Search for the cell housing the specified text and yield its (X, Y) center coordinate. 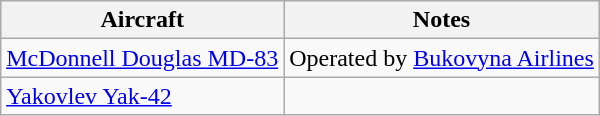
Yakovlev Yak-42 (142, 96)
Notes (442, 20)
Operated by Bukovyna Airlines (442, 58)
Aircraft (142, 20)
McDonnell Douglas MD-83 (142, 58)
